Return [X, Y] of the center of cell containing provided text 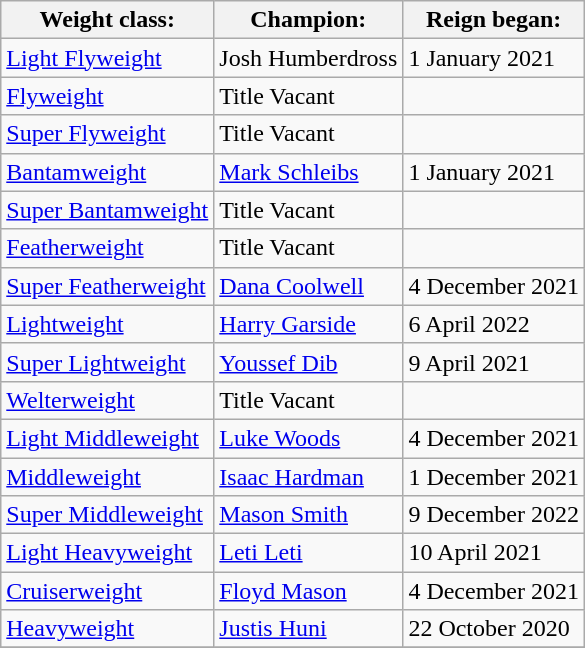
9 December 2022 [494, 515]
Youssef Dib [308, 362]
Josh Humberdross [308, 58]
Leti Leti [308, 553]
Lightweight [108, 324]
Weight class: [108, 20]
Justis Huni [308, 629]
Cruiserweight [108, 591]
Mason Smith [308, 515]
Super Featherweight [108, 286]
Champion: [308, 20]
10 April 2021 [494, 553]
Heavyweight [108, 629]
Light Heavyweight [108, 553]
Mark Schleibs [308, 172]
Flyweight [108, 96]
22 October 2020 [494, 629]
Isaac Hardman [308, 477]
Dana Coolwell [308, 286]
Middleweight [108, 477]
Super Lightweight [108, 362]
Super Bantamweight [108, 210]
1 December 2021 [494, 477]
Reign began: [494, 20]
Light Flyweight [108, 58]
9 April 2021 [494, 362]
Floyd Mason [308, 591]
Welterweight [108, 400]
Harry Garside [308, 324]
Light Middleweight [108, 438]
Super Middleweight [108, 515]
6 April 2022 [494, 324]
Featherweight [108, 248]
Bantamweight [108, 172]
Luke Woods [308, 438]
Super Flyweight [108, 134]
